Determine the [x, y] coordinate at the center of the cell enclosing the given text.  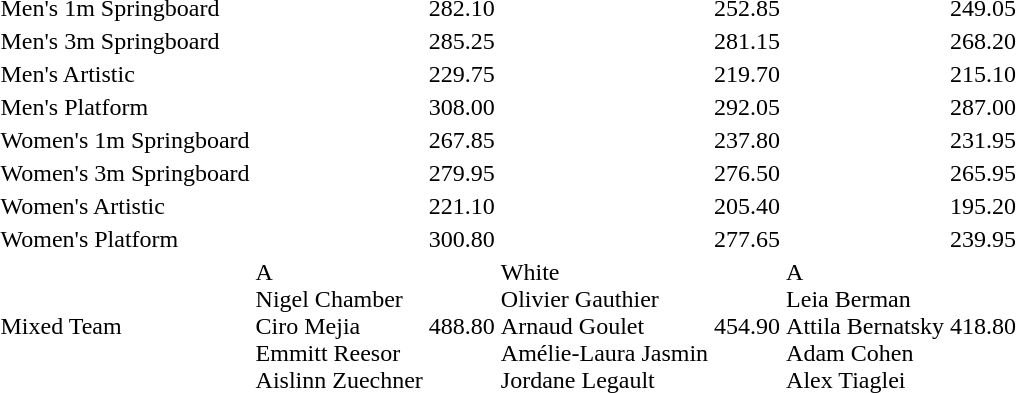
292.05 [748, 107]
267.85 [462, 140]
219.70 [748, 74]
237.80 [748, 140]
300.80 [462, 239]
285.25 [462, 41]
281.15 [748, 41]
277.65 [748, 239]
279.95 [462, 173]
308.00 [462, 107]
205.40 [748, 206]
229.75 [462, 74]
276.50 [748, 173]
221.10 [462, 206]
